Pinpoint the cell where the given text exists, returning its [X, Y] midpoint coordinate. 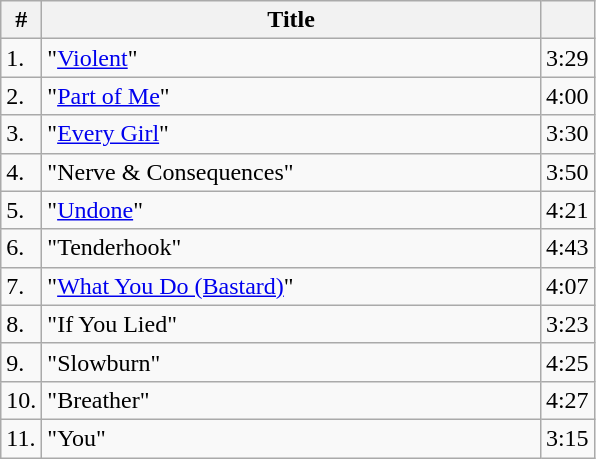
4:00 [567, 96]
"Every Girl" [292, 134]
4:27 [567, 400]
9. [22, 362]
1. [22, 58]
5. [22, 210]
10. [22, 400]
4. [22, 172]
2. [22, 96]
3. [22, 134]
3:50 [567, 172]
Title [292, 20]
"You" [292, 438]
3:23 [567, 324]
6. [22, 248]
# [22, 20]
3:15 [567, 438]
11. [22, 438]
8. [22, 324]
"Violent" [292, 58]
3:29 [567, 58]
"Breather" [292, 400]
"Tenderhook" [292, 248]
"Nerve & Consequences" [292, 172]
4:43 [567, 248]
4:07 [567, 286]
4:25 [567, 362]
"Part of Me" [292, 96]
3:30 [567, 134]
"Slowburn" [292, 362]
"If You Lied" [292, 324]
"Undone" [292, 210]
4:21 [567, 210]
"What You Do (Bastard)" [292, 286]
7. [22, 286]
